Find where the given text appears and provide that cell's center as [X, Y] coordinate. 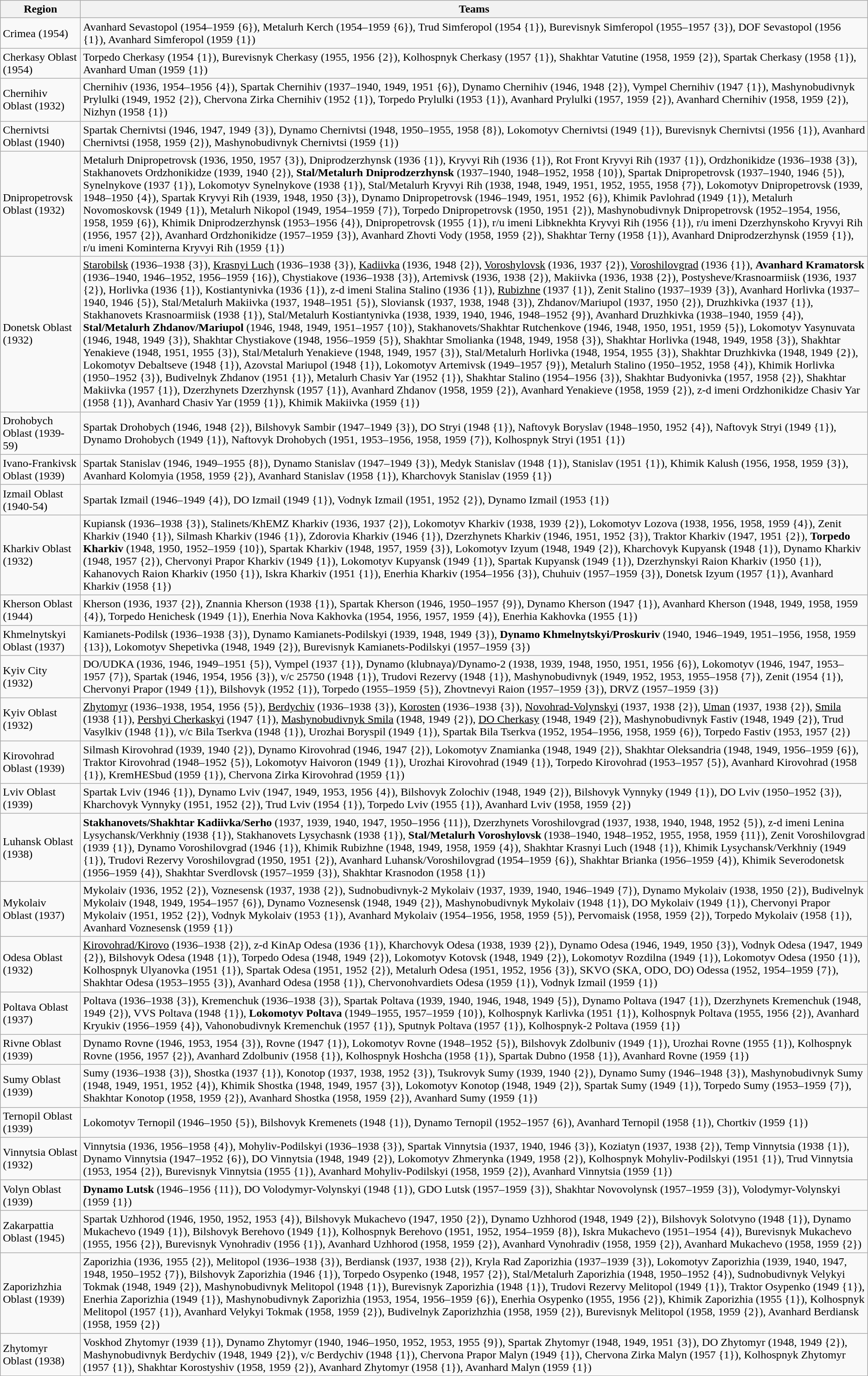
Rivne Oblast (1939) [41, 1050]
Sumy Oblast (1939) [41, 1086]
Lviv Oblast (1939) [41, 798]
Zaporizhzhia Oblast (1939) [41, 1293]
Volyn Oblast (1939) [41, 1195]
Kyiv Oblast (1932) [41, 720]
Kyiv City (1932) [41, 677]
Spartak Izmail (1946–1949 {4}), DO Izmail (1949 {1}), Vodnyk Izmail (1951, 1952 {2}), Dynamo Izmail (1953 {1}) [474, 500]
Crimea (1954) [41, 33]
Region [41, 9]
Teams [474, 9]
Izmail Oblast (1940-54) [41, 500]
Ivano-Frankivsk Oblast (1939) [41, 469]
Kherson Oblast (1944) [41, 610]
Odesa Oblast (1932) [41, 964]
Zakarpattia Oblast (1945) [41, 1231]
Vinnytsia Oblast (1932) [41, 1159]
Drohobych Oblast (1939-59) [41, 433]
Khmelnytskyi Oblast (1937) [41, 640]
Kharkiv Oblast (1932) [41, 554]
Chernivtsi Oblast (1940) [41, 136]
Ternopil Oblast (1939) [41, 1122]
Luhansk Oblast (1938) [41, 847]
Dnipropetrovsk Oblast (1932) [41, 204]
Poltava Oblast (1937) [41, 1013]
Zhytomyr Oblast (1938) [41, 1355]
Chernihiv Oblast (1932) [41, 100]
Kirovohrad Oblast (1939) [41, 762]
Mykolaiv Oblast (1937) [41, 909]
Donetsk Oblast (1932) [41, 334]
Cherkasy Oblast (1954) [41, 63]
